For the text-containing cell, return its midpoint in [x, y] coordinate format. 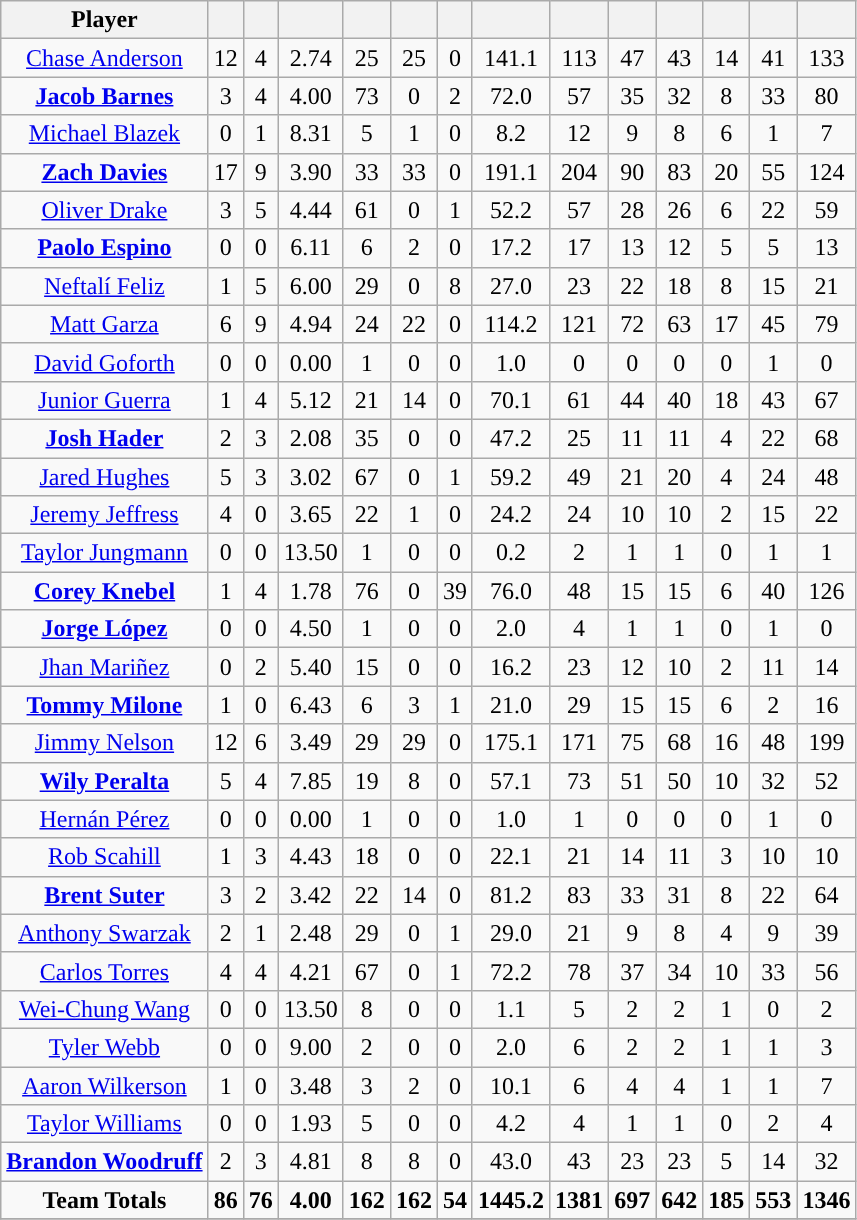
Wily Peralta [104, 781]
51 [632, 781]
175.1 [510, 743]
26 [680, 210]
81.2 [510, 895]
1346 [826, 1200]
Jared Hughes [104, 477]
21.0 [510, 705]
642 [680, 1200]
10.1 [510, 1085]
56 [826, 971]
55 [774, 172]
553 [774, 1200]
64 [826, 895]
199 [826, 743]
47 [632, 58]
5.12 [310, 400]
Corey Knebel [104, 591]
4.21 [310, 971]
697 [632, 1200]
141.1 [510, 58]
Matt Garza [104, 324]
Taylor Williams [104, 1124]
2.48 [310, 933]
57.1 [510, 781]
Aaron Wilkerson [104, 1085]
4.94 [310, 324]
3.49 [310, 743]
52 [826, 781]
Tyler Webb [104, 1047]
Jhan Mariñez [104, 667]
75 [632, 743]
17.2 [510, 248]
34 [680, 971]
Jimmy Nelson [104, 743]
50 [680, 781]
126 [826, 591]
45 [774, 324]
Jeremy Jeffress [104, 515]
Junior Guerra [104, 400]
1445.2 [510, 1200]
28 [632, 210]
3.02 [310, 477]
4.2 [510, 1124]
90 [632, 172]
3.65 [310, 515]
3.90 [310, 172]
Jacob Barnes [104, 96]
Oliver Drake [104, 210]
4.44 [310, 210]
0.2 [510, 553]
6.11 [310, 248]
27.0 [510, 286]
Brandon Woodruff [104, 1162]
Wei-Chung Wang [104, 1009]
Carlos Torres [104, 971]
Jorge López [104, 629]
4.43 [310, 857]
Brent Suter [104, 895]
1.78 [310, 591]
72 [632, 324]
4.81 [310, 1162]
47.2 [510, 438]
204 [580, 172]
Josh Hader [104, 438]
191.1 [510, 172]
121 [580, 324]
3.42 [310, 895]
49 [580, 477]
44 [632, 400]
2.74 [310, 58]
54 [454, 1200]
David Goforth [104, 362]
6.43 [310, 705]
Taylor Jungmann [104, 553]
16.2 [510, 667]
133 [826, 58]
80 [826, 96]
78 [580, 971]
124 [826, 172]
37 [632, 971]
114.2 [510, 324]
72.2 [510, 971]
22.1 [510, 857]
59 [826, 210]
24.2 [510, 515]
3.48 [310, 1085]
Team Totals [104, 1200]
1.1 [510, 1009]
Tommy Milone [104, 705]
Michael Blazek [104, 134]
76.0 [510, 591]
70.1 [510, 400]
Anthony Swarzak [104, 933]
6.00 [310, 286]
1381 [580, 1200]
52.2 [510, 210]
86 [226, 1200]
79 [826, 324]
63 [680, 324]
Chase Anderson [104, 58]
9.00 [310, 1047]
Paolo Espino [104, 248]
8.2 [510, 134]
185 [726, 1200]
19 [366, 781]
Player [104, 20]
1.93 [310, 1124]
8.31 [310, 134]
Hernán Pérez [104, 819]
59.2 [510, 477]
113 [580, 58]
2.08 [310, 438]
171 [580, 743]
Neftalí Feliz [104, 286]
4.50 [310, 629]
29.0 [510, 933]
41 [774, 58]
5.40 [310, 667]
31 [680, 895]
43.0 [510, 1162]
Rob Scahill [104, 857]
72.0 [510, 96]
7.85 [310, 781]
Zach Davies [104, 172]
